Find where the given text appears and provide that cell's center as (X, Y) coordinate. 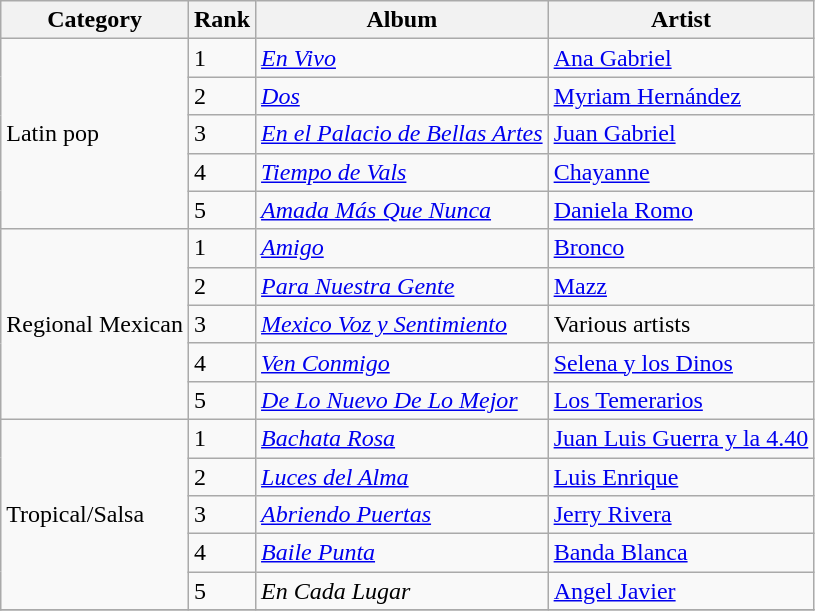
Baile Punta (402, 553)
Los Temerarios (681, 400)
En Vivo (402, 58)
En el Palacio de Bellas Artes (402, 134)
Tiempo de Vals (402, 172)
Dos (402, 96)
Latin pop (95, 134)
De Lo Nuevo De Lo Mejor (402, 400)
Para Nuestra Gente (402, 286)
En Cada Lugar (402, 591)
Tropical/Salsa (95, 514)
Juan Gabriel (681, 134)
Ven Conmigo (402, 362)
Abriendo Puertas (402, 515)
Amada Más Que Nunca (402, 210)
Selena y los Dinos (681, 362)
Ana Gabriel (681, 58)
Rank (222, 20)
Category (95, 20)
Jerry Rivera (681, 515)
Myriam Hernández (681, 96)
Bachata Rosa (402, 438)
Album (402, 20)
Chayanne (681, 172)
Regional Mexican (95, 324)
Various artists (681, 324)
Banda Blanca (681, 553)
Mazz (681, 286)
Juan Luis Guerra y la 4.40 (681, 438)
Luis Enrique (681, 477)
Luces del Alma (402, 477)
Artist (681, 20)
Daniela Romo (681, 210)
Mexico Voz y Sentimiento (402, 324)
Angel Javier (681, 591)
Amigo (402, 248)
Bronco (681, 248)
